Output the (x, y) coordinate of the center of the cell containing the given text.  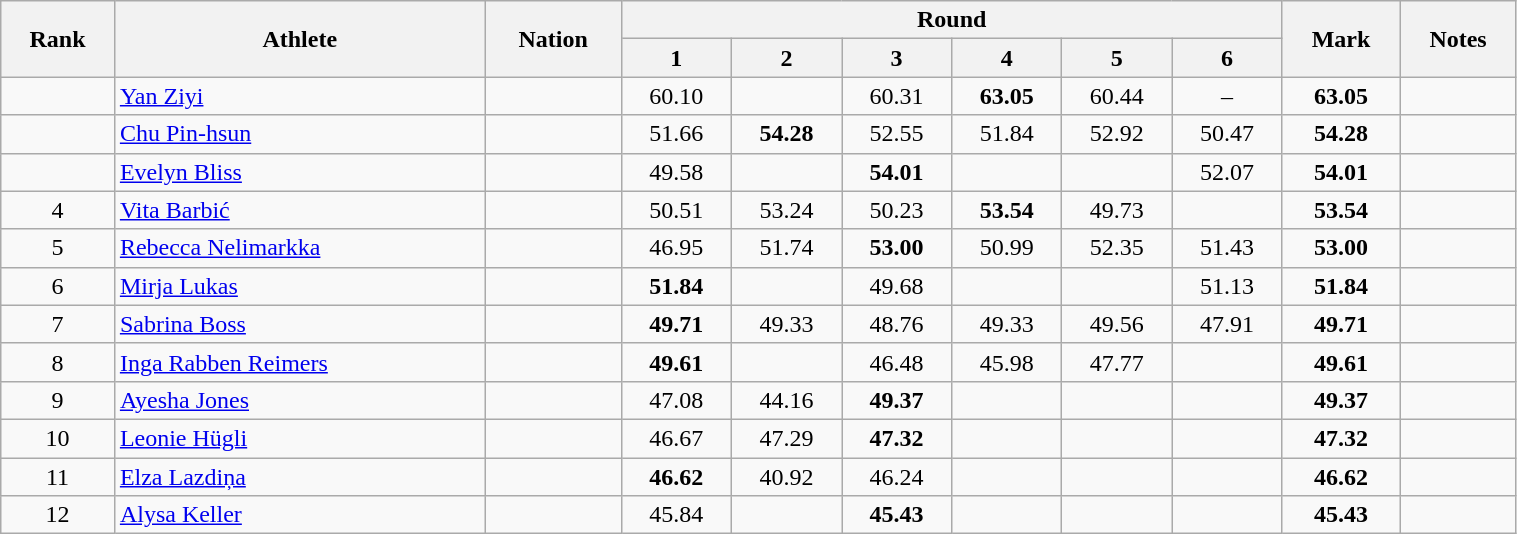
52.92 (1117, 134)
2 (786, 58)
Alysa Keller (300, 515)
51.74 (786, 248)
9 (58, 400)
10 (58, 438)
Mark (1341, 39)
50.23 (897, 210)
Round (952, 20)
49.56 (1117, 324)
1 (676, 58)
12 (58, 515)
50.99 (1007, 248)
Mirja Lukas (300, 286)
Yan Ziyi (300, 96)
49.73 (1117, 210)
51.66 (676, 134)
45.84 (676, 515)
Chu Pin-hsun (300, 134)
51.43 (1227, 248)
48.76 (897, 324)
46.24 (897, 477)
50.51 (676, 210)
7 (58, 324)
53.24 (786, 210)
46.67 (676, 438)
52.07 (1227, 172)
Leonie Hügli (300, 438)
52.55 (897, 134)
Nation (553, 39)
Ayesha Jones (300, 400)
Sabrina Boss (300, 324)
44.16 (786, 400)
Elza Lazdiņa (300, 477)
47.08 (676, 400)
45.98 (1007, 362)
47.91 (1227, 324)
Evelyn Bliss (300, 172)
11 (58, 477)
46.95 (676, 248)
Vita Barbić (300, 210)
46.48 (897, 362)
60.31 (897, 96)
51.13 (1227, 286)
47.29 (786, 438)
60.44 (1117, 96)
Inga Rabben Reimers (300, 362)
Rebecca Nelimarkka (300, 248)
– (1227, 96)
40.92 (786, 477)
52.35 (1117, 248)
49.68 (897, 286)
49.58 (676, 172)
60.10 (676, 96)
47.77 (1117, 362)
50.47 (1227, 134)
Notes (1458, 39)
3 (897, 58)
8 (58, 362)
Rank (58, 39)
Athlete (300, 39)
